Detect which cell encompasses the target text, then output its (x, y) center coordinate. 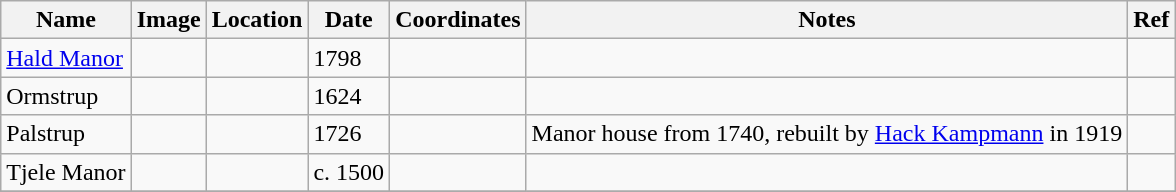
Date (349, 20)
c. 1500 (349, 172)
Notes (827, 20)
Manor house from 1740, rebuilt by Hack Kampmann in 1919 (827, 134)
Coordinates (458, 20)
Palstrup (66, 134)
Location (257, 20)
Image (168, 20)
1726 (349, 134)
Ormstrup (66, 96)
1798 (349, 58)
Tjele Manor (66, 172)
1624 (349, 96)
Name (66, 20)
Hald Manor (66, 58)
Ref (1152, 20)
